For the text-containing cell, return its midpoint in (X, Y) coordinate format. 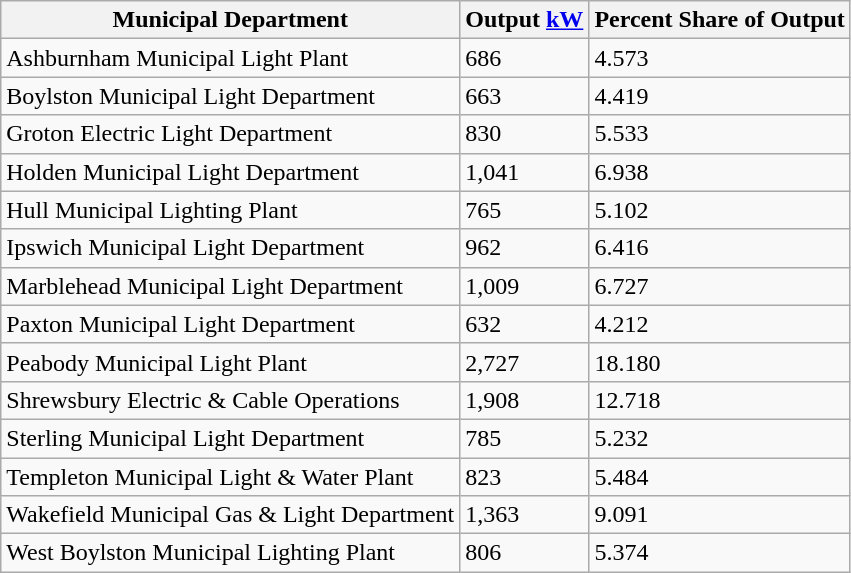
632 (524, 324)
686 (524, 58)
1,041 (524, 172)
6.938 (720, 172)
18.180 (720, 362)
Shrewsbury Electric & Cable Operations (230, 400)
9.091 (720, 515)
Boylston Municipal Light Department (230, 96)
Percent Share of Output (720, 20)
Ashburnham Municipal Light Plant (230, 58)
West Boylston Municipal Lighting Plant (230, 553)
6.416 (720, 248)
765 (524, 210)
4.212 (720, 324)
5.484 (720, 477)
1,908 (524, 400)
Wakefield Municipal Gas & Light Department (230, 515)
Paxton Municipal Light Department (230, 324)
5.374 (720, 553)
5.232 (720, 438)
5.533 (720, 134)
Holden Municipal Light Department (230, 172)
962 (524, 248)
12.718 (720, 400)
785 (524, 438)
Ipswich Municipal Light Department (230, 248)
Peabody Municipal Light Plant (230, 362)
Hull Municipal Lighting Plant (230, 210)
Municipal Department (230, 20)
4.419 (720, 96)
1,009 (524, 286)
Groton Electric Light Department (230, 134)
Marblehead Municipal Light Department (230, 286)
663 (524, 96)
Output kW (524, 20)
Templeton Municipal Light & Water Plant (230, 477)
1,363 (524, 515)
2,727 (524, 362)
823 (524, 477)
6.727 (720, 286)
5.102 (720, 210)
4.573 (720, 58)
806 (524, 553)
Sterling Municipal Light Department (230, 438)
830 (524, 134)
